Extract the [x, y] coordinate from the center of the cell holding the provided text.  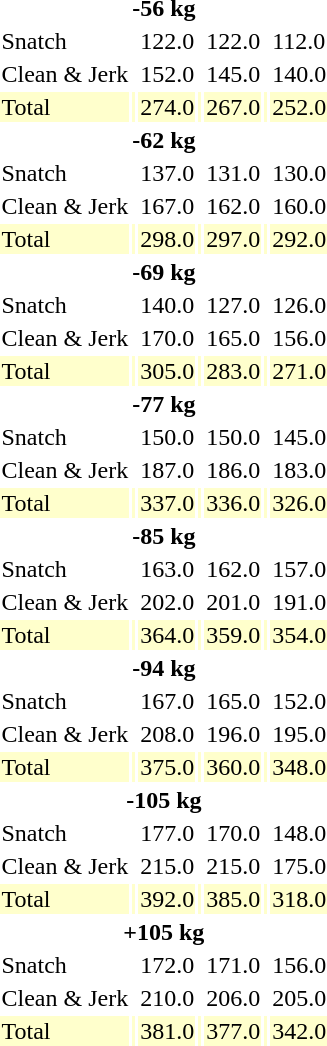
171.0 [234, 965]
202.0 [168, 602]
177.0 [168, 833]
187.0 [168, 470]
359.0 [234, 635]
377.0 [234, 1031]
298.0 [168, 239]
283.0 [234, 371]
267.0 [234, 107]
392.0 [168, 899]
127.0 [234, 305]
145.0 [234, 74]
274.0 [168, 107]
163.0 [168, 569]
152.0 [168, 74]
206.0 [234, 998]
364.0 [168, 635]
137.0 [168, 173]
336.0 [234, 503]
186.0 [234, 470]
360.0 [234, 767]
305.0 [168, 371]
208.0 [168, 734]
140.0 [168, 305]
297.0 [234, 239]
172.0 [168, 965]
196.0 [234, 734]
385.0 [234, 899]
381.0 [168, 1031]
201.0 [234, 602]
131.0 [234, 173]
375.0 [168, 767]
337.0 [168, 503]
210.0 [168, 998]
